From the cell containing the given text, extract its center point as [x, y] coordinate. 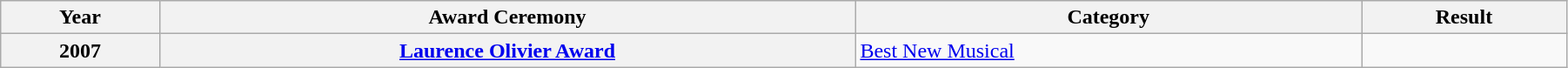
2007 [80, 51]
Result [1464, 17]
Laurence Olivier Award [507, 51]
Year [80, 17]
Category [1109, 17]
Best New Musical [1109, 51]
Award Ceremony [507, 17]
